From the cell containing the given text, extract its center point as (x, y) coordinate. 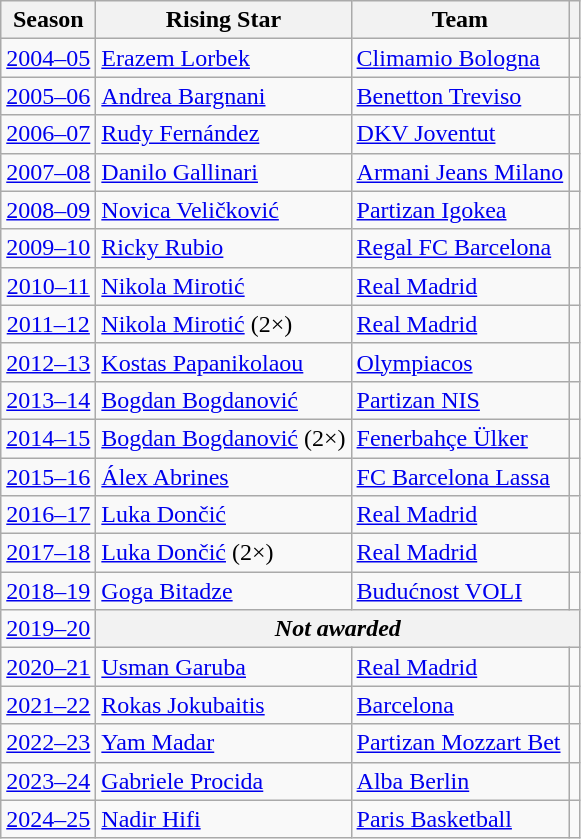
2006–07 (48, 134)
Ricky Rubio (224, 248)
2022–23 (48, 743)
Rising Star (224, 20)
2005–06 (48, 96)
2017–18 (48, 553)
2015–16 (48, 477)
Team (460, 20)
Novica Veličković (224, 210)
Partizan Mozzart Bet (460, 743)
2008–09 (48, 210)
Danilo Gallinari (224, 172)
DKV Joventut (460, 134)
Erazem Lorbek (224, 58)
2010–11 (48, 286)
2018–19 (48, 591)
Nikola Mirotić (224, 286)
Regal FC Barcelona (460, 248)
Paris Basketball (460, 819)
2016–17 (48, 515)
2004–05 (48, 58)
2007–08 (48, 172)
Gabriele Procida (224, 781)
Climamio Bologna (460, 58)
Partizan NIS (460, 400)
Fenerbahçe Ülker (460, 438)
Partizan Igokea (460, 210)
Yam Madar (224, 743)
Alba Berlin (460, 781)
Nikola Mirotić (2×) (224, 324)
Rudy Fernández (224, 134)
2020–21 (48, 667)
2023–24 (48, 781)
Nadir Hifi (224, 819)
2021–22 (48, 705)
2013–14 (48, 400)
Season (48, 20)
Budućnost VOLI (460, 591)
2011–12 (48, 324)
Bogdan Bogdanović (224, 400)
Luka Dončić (224, 515)
Luka Dončić (2×) (224, 553)
Armani Jeans Milano (460, 172)
2012–13 (48, 362)
Benetton Treviso (460, 96)
Álex Abrines (224, 477)
Not awarded (338, 629)
Olympiacos (460, 362)
2019–20 (48, 629)
Goga Bitadze (224, 591)
Andrea Bargnani (224, 96)
Usman Garuba (224, 667)
2014–15 (48, 438)
FC Barcelona Lassa (460, 477)
Bogdan Bogdanović (2×) (224, 438)
Barcelona (460, 705)
Kostas Papanikolaou (224, 362)
Rokas Jokubaitis (224, 705)
2024–25 (48, 819)
2009–10 (48, 248)
